Output the [X, Y] coordinate of the center of the cell containing the given text.  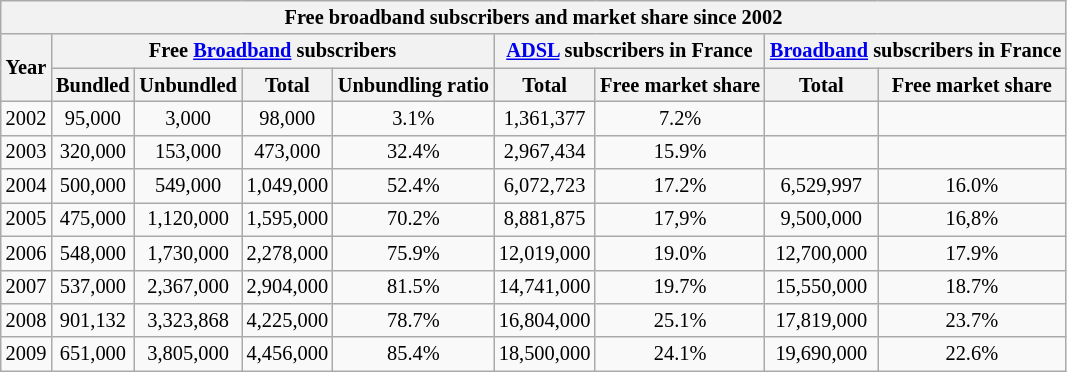
Free broadband subscribers and market share since 2002 [534, 17]
651,000 [92, 354]
549,000 [188, 186]
70.2% [414, 219]
2,367,000 [188, 287]
16,804,000 [544, 320]
Free Broadband subscribers [272, 51]
2007 [26, 287]
2005 [26, 219]
2006 [26, 253]
1,361,377 [544, 118]
153,000 [188, 152]
3,805,000 [188, 354]
15,550,000 [822, 287]
12,700,000 [822, 253]
85.4% [414, 354]
16,8% [972, 219]
9,500,000 [822, 219]
19,690,000 [822, 354]
6,072,723 [544, 186]
2,904,000 [288, 287]
18.7% [972, 287]
3,000 [188, 118]
17,9% [680, 219]
2,278,000 [288, 253]
32.4% [414, 152]
17.9% [972, 253]
8,881,875 [544, 219]
4,456,000 [288, 354]
24.1% [680, 354]
2003 [26, 152]
548,000 [92, 253]
14,741,000 [544, 287]
901,132 [92, 320]
Unbundled [188, 85]
473,000 [288, 152]
Unbundling ratio [414, 85]
98,000 [288, 118]
4,225,000 [288, 320]
78.7% [414, 320]
25.1% [680, 320]
1,120,000 [188, 219]
75.9% [414, 253]
3,323,868 [188, 320]
2004 [26, 186]
Broadband subscribers in France [916, 51]
52.4% [414, 186]
500,000 [92, 186]
2,967,434 [544, 152]
3.1% [414, 118]
23.7% [972, 320]
22.6% [972, 354]
Year [26, 68]
19.0% [680, 253]
320,000 [92, 152]
2008 [26, 320]
19.7% [680, 287]
95,000 [92, 118]
2002 [26, 118]
17,819,000 [822, 320]
1,730,000 [188, 253]
18,500,000 [544, 354]
12,019,000 [544, 253]
2009 [26, 354]
6,529,997 [822, 186]
15.9% [680, 152]
1,595,000 [288, 219]
ADSL subscribers in France [630, 51]
81.5% [414, 287]
16.0% [972, 186]
Bundled [92, 85]
537,000 [92, 287]
17.2% [680, 186]
475,000 [92, 219]
1,049,000 [288, 186]
7.2% [680, 118]
